Return the [x, y] coordinate for the center point of the cell that contains the specified text.  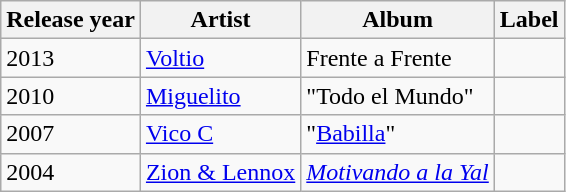
Zion & Lennox [220, 172]
Motivando a la Yal [398, 172]
Miguelito [220, 96]
"Todo el Mundo" [398, 96]
Frente a Frente [398, 58]
2004 [71, 172]
Album [398, 20]
Label [529, 20]
2010 [71, 96]
Artist [220, 20]
Vico C [220, 134]
2013 [71, 58]
2007 [71, 134]
Release year [71, 20]
"Babilla" [398, 134]
Voltio [220, 58]
